Search for the cell housing the specified text and yield its (X, Y) center coordinate. 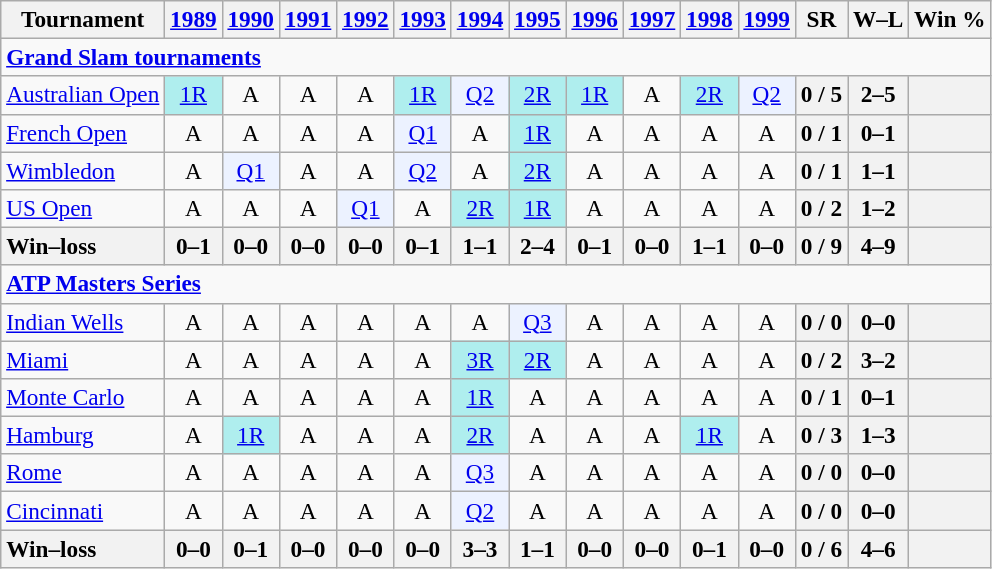
3–2 (878, 359)
2–5 (878, 95)
1989 (194, 19)
Rome (83, 473)
1–2 (878, 208)
Miami (83, 359)
SR (821, 19)
US Open (83, 208)
0 / 5 (821, 95)
1991 (308, 19)
Monte Carlo (83, 397)
4–6 (878, 548)
W–L (878, 19)
1997 (652, 19)
1998 (710, 19)
Win % (950, 19)
1992 (366, 19)
Tournament (83, 19)
2–4 (538, 246)
4–9 (878, 246)
1–3 (878, 435)
Grand Slam tournaments (496, 57)
1995 (538, 19)
3–3 (480, 548)
ATP Masters Series (496, 284)
Indian Wells (83, 322)
1993 (422, 19)
Wimbledon (83, 170)
0 / 6 (821, 548)
1999 (766, 19)
0 / 9 (821, 246)
French Open (83, 133)
1994 (480, 19)
Cincinnati (83, 510)
1996 (594, 19)
0 / 3 (821, 435)
3R (480, 359)
Hamburg (83, 435)
1990 (250, 19)
Australian Open (83, 95)
